Provide the [X, Y] coordinate of the cell's center where the given text is located.  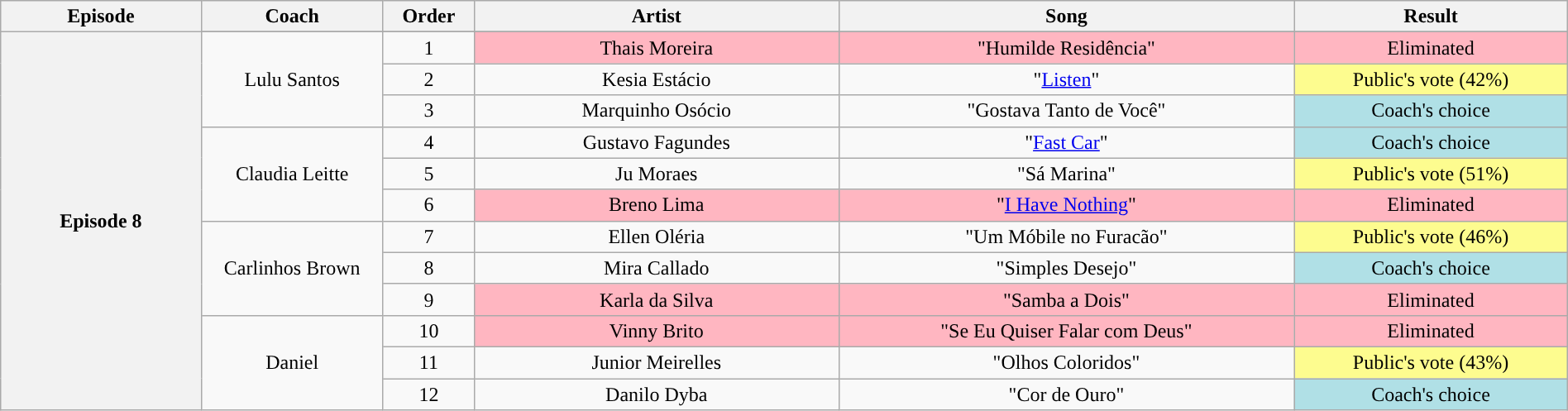
2 [428, 79]
"Humilde Residência" [1067, 48]
"Olhos Coloridos" [1067, 362]
7 [428, 237]
Gustavo Fagundes [657, 142]
4 [428, 142]
"Samba a Dois" [1067, 299]
5 [428, 174]
Karla da Silva [657, 299]
Ellen Oléria [657, 237]
Vinny Brito [657, 331]
"Um Móbile no Furacão" [1067, 237]
Kesia Estácio [657, 79]
"Fast Car" [1067, 142]
"Se Eu Quiser Falar com Deus" [1067, 331]
Carlinhos Brown [292, 268]
Episode [101, 17]
10 [428, 331]
Artist [657, 17]
Thais Moreira [657, 48]
Daniel [292, 362]
Song [1067, 17]
Public's vote (46%) [1431, 237]
Breno Lima [657, 205]
Result [1431, 17]
Episode 8 [101, 222]
Lulu Santos [292, 79]
Claudia Leitte [292, 174]
Public's vote (43%) [1431, 362]
3 [428, 111]
"Cor de Ouro" [1067, 394]
"Gostava Tanto de Você" [1067, 111]
Ju Moraes [657, 174]
6 [428, 205]
9 [428, 299]
Coach [292, 17]
Order [428, 17]
"I Have Nothing" [1067, 205]
Junior Meirelles [657, 362]
Danilo Dyba [657, 394]
1 [428, 48]
8 [428, 268]
Marquinho Osócio [657, 111]
Public's vote (42%) [1431, 79]
"Sá Marina" [1067, 174]
Mira Callado [657, 268]
"Listen" [1067, 79]
"Simples Desejo" [1067, 268]
11 [428, 362]
12 [428, 394]
Public's vote (51%) [1431, 174]
